Capture the cell that displays the provided text and extract its [X, Y] central coordinate. 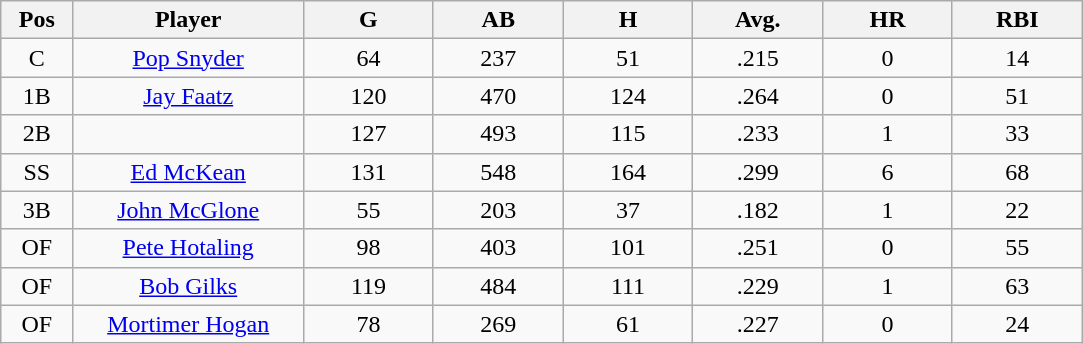
.251 [758, 248]
Pos [37, 20]
3B [37, 210]
John McGlone [188, 210]
6 [888, 172]
AB [498, 20]
61 [628, 324]
124 [628, 96]
2B [37, 134]
131 [369, 172]
Player [188, 20]
G [369, 20]
SS [37, 172]
548 [498, 172]
Avg. [758, 20]
.227 [758, 324]
C [37, 58]
.299 [758, 172]
127 [369, 134]
119 [369, 286]
Pete Hotaling [188, 248]
37 [628, 210]
HR [888, 20]
101 [628, 248]
H [628, 20]
164 [628, 172]
.215 [758, 58]
64 [369, 58]
RBI [1017, 20]
68 [1017, 172]
120 [369, 96]
111 [628, 286]
493 [498, 134]
1B [37, 96]
98 [369, 248]
Mortimer Hogan [188, 324]
.264 [758, 96]
.233 [758, 134]
203 [498, 210]
Pop Snyder [188, 58]
63 [1017, 286]
22 [1017, 210]
403 [498, 248]
115 [628, 134]
33 [1017, 134]
14 [1017, 58]
Ed McKean [188, 172]
470 [498, 96]
484 [498, 286]
269 [498, 324]
.182 [758, 210]
Jay Faatz [188, 96]
.229 [758, 286]
78 [369, 324]
Bob Gilks [188, 286]
237 [498, 58]
24 [1017, 324]
